Scan for the cell matching the given text and deliver its (X, Y) coordinate at center. 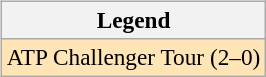
ATP Challenger Tour (2–0) (133, 57)
Legend (133, 20)
